Scan for the cell matching the given text and deliver its (x, y) coordinate at center. 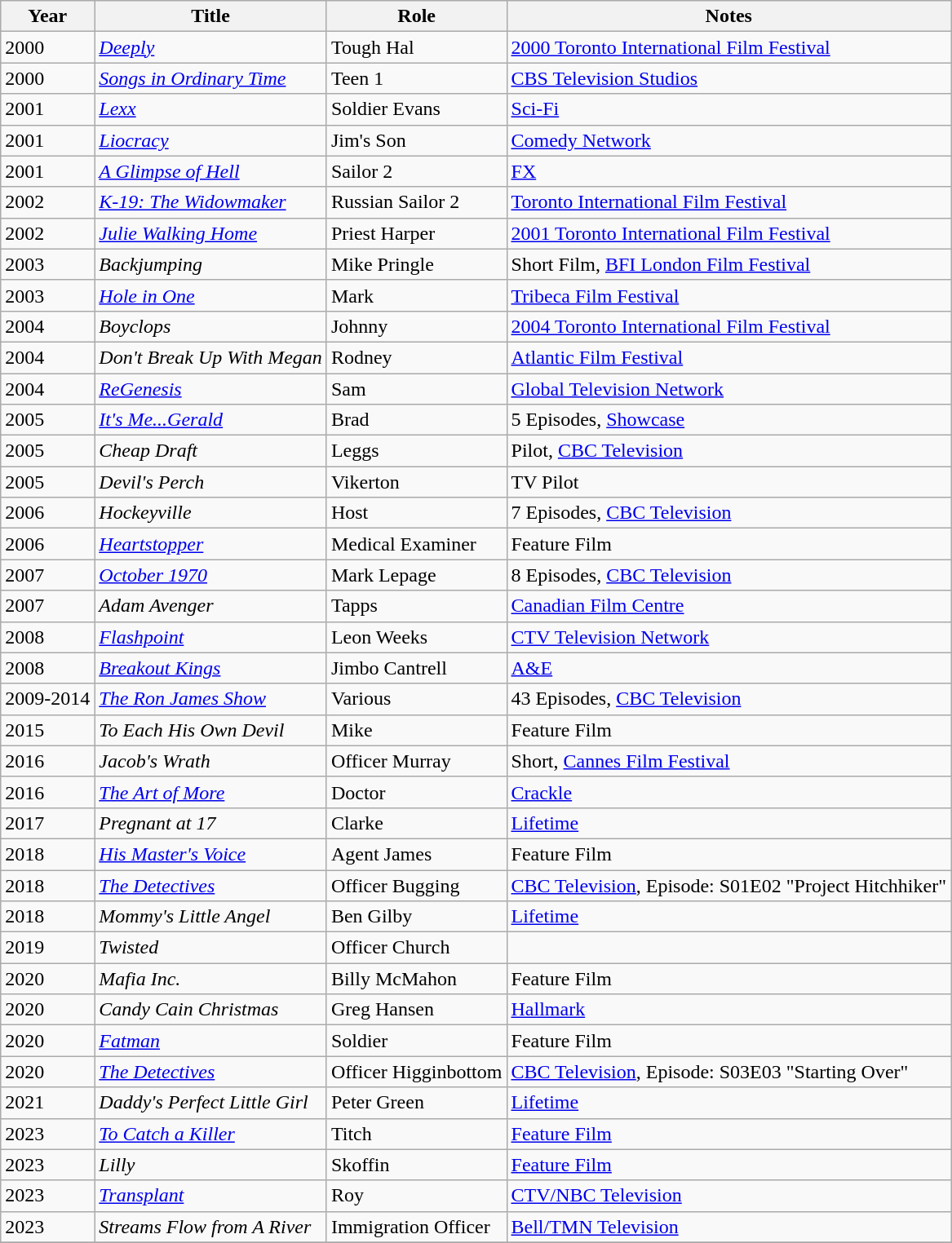
Pilot, CBC Television (728, 451)
Transplant (210, 1196)
CBS Television Studios (728, 78)
Notes (728, 16)
2000 Toronto International Film Festival (728, 47)
Officer Bugging (416, 885)
Crackle (728, 792)
Global Television Network (728, 389)
Tribeca Film Festival (728, 295)
Boyclops (210, 326)
2004 Toronto International Film Festival (728, 326)
Don't Break Up With Megan (210, 357)
Doctor (416, 792)
K-19: The Widowmaker (210, 202)
Jimbo Cantrell (416, 668)
Comedy Network (728, 140)
Mike (416, 730)
FX (728, 171)
Various (416, 699)
Jim's Son (416, 140)
Canadian Film Centre (728, 606)
Teen 1 (416, 78)
Soldier (416, 1041)
Officer Murray (416, 761)
Skoffin (416, 1165)
7 Episodes, CBC Television (728, 513)
A&E (728, 668)
Title (210, 16)
Adam Avenger (210, 606)
Deeply (210, 47)
Roy (416, 1196)
43 Episodes, CBC Television (728, 699)
Sci-Fi (728, 109)
Cheap Draft (210, 451)
Short, Cannes Film Festival (728, 761)
Short Film, BFI London Film Festival (728, 264)
2019 (47, 948)
Backjumping (210, 264)
Year (47, 16)
Ben Gilby (416, 917)
2009-2014 (47, 699)
Devil's Perch (210, 482)
Agent James (416, 854)
Greg Hansen (416, 1010)
Clarke (416, 823)
Heartstopper (210, 544)
Sam (416, 389)
ReGenesis (210, 389)
Lexx (210, 109)
Mark (416, 295)
Russian Sailor 2 (416, 202)
2017 (47, 823)
Immigration Officer (416, 1227)
Peter Green (416, 1103)
Tough Hal (416, 47)
Bell/TMN Television (728, 1227)
Sailor 2 (416, 171)
Vikerton (416, 482)
Breakout Kings (210, 668)
8 Episodes, CBC Television (728, 575)
CBC Television, Episode: S01E02 "Project Hitchhiker" (728, 885)
Lilly (210, 1165)
To Each His Own Devil (210, 730)
Liocracy (210, 140)
Hallmark (728, 1010)
Host (416, 513)
Twisted (210, 948)
Hockeyville (210, 513)
A Glimpse of Hell (210, 171)
2001 Toronto International Film Festival (728, 233)
Daddy's Perfect Little Girl (210, 1103)
Mike Pringle (416, 264)
Johnny (416, 326)
To Catch a Killer (210, 1134)
Hole in One (210, 295)
Tapps (416, 606)
CTV Television Network (728, 637)
October 1970 (210, 575)
CTV/NBC Television (728, 1196)
Mafia Inc. (210, 979)
Mommy's Little Angel (210, 917)
Brad (416, 420)
His Master's Voice (210, 854)
It's Me...Gerald (210, 420)
Streams Flow from A River (210, 1227)
TV Pilot (728, 482)
Julie Walking Home (210, 233)
The Ron James Show (210, 699)
Titch (416, 1134)
Mark Lepage (416, 575)
Atlantic Film Festival (728, 357)
2021 (47, 1103)
Flashpoint (210, 637)
Officer Church (416, 948)
Role (416, 16)
2015 (47, 730)
The Art of More (210, 792)
Candy Cain Christmas (210, 1010)
Fatman (210, 1041)
Songs in Ordinary Time (210, 78)
Priest Harper (416, 233)
Jacob's Wrath (210, 761)
Medical Examiner (416, 544)
CBC Television, Episode: S03E03 "Starting Over" (728, 1072)
Officer Higginbottom (416, 1072)
Billy McMahon (416, 979)
Pregnant at 17 (210, 823)
5 Episodes, Showcase (728, 420)
Leon Weeks (416, 637)
Soldier Evans (416, 109)
Toronto International Film Festival (728, 202)
Leggs (416, 451)
Rodney (416, 357)
